Search for the cell housing the specified text and yield its (x, y) center coordinate. 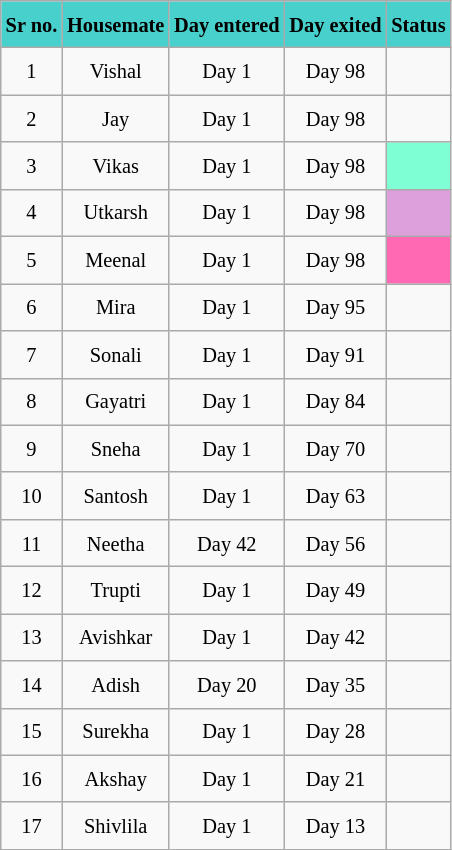
Day 35 (335, 684)
Day exited (335, 24)
Day 95 (335, 306)
Gayatri (116, 402)
Day 13 (335, 826)
Shivlila (116, 826)
Day 28 (335, 732)
13 (32, 636)
Santosh (116, 496)
Sr no. (32, 24)
Day 21 (335, 778)
3 (32, 166)
Housemate (116, 24)
Sonali (116, 354)
Adish (116, 684)
Vishal (116, 72)
14 (32, 684)
Day 20 (226, 684)
Surekha (116, 732)
Vikas (116, 166)
Status (418, 24)
Mira (116, 306)
4 (32, 212)
2 (32, 118)
Utkarsh (116, 212)
10 (32, 496)
15 (32, 732)
11 (32, 542)
9 (32, 448)
Day entered (226, 24)
8 (32, 402)
6 (32, 306)
Jay (116, 118)
Trupti (116, 590)
Sneha (116, 448)
16 (32, 778)
5 (32, 260)
Day 70 (335, 448)
Day 49 (335, 590)
Neetha (116, 542)
1 (32, 72)
Day 91 (335, 354)
Day 56 (335, 542)
7 (32, 354)
17 (32, 826)
Day 84 (335, 402)
Avishkar (116, 636)
12 (32, 590)
Meenal (116, 260)
Day 63 (335, 496)
Akshay (116, 778)
